Return the (x, y) coordinate for the center point of the cell that contains the specified text.  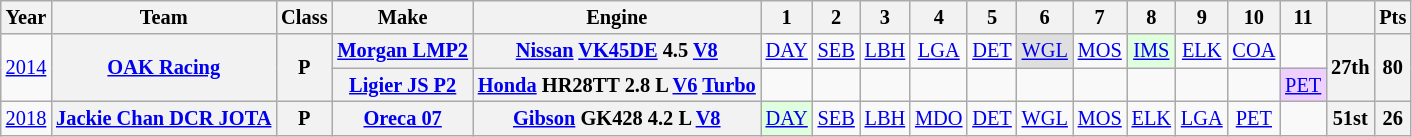
5 (992, 17)
10 (1254, 17)
11 (1303, 17)
Class (304, 17)
80 (1392, 68)
Team (164, 17)
2 (836, 17)
2018 (26, 118)
COA (1254, 51)
Gibson GK428 4.2 L V8 (617, 118)
MDO (938, 118)
9 (1202, 17)
27th (1350, 68)
7 (1100, 17)
26 (1392, 118)
4 (938, 17)
Morgan LMP2 (402, 51)
Make (402, 17)
Oreca 07 (402, 118)
OAK Racing (164, 68)
IMS (1152, 51)
Pts (1392, 17)
6 (1045, 17)
Engine (617, 17)
Honda HR28TT 2.8 L V6 Turbo (617, 85)
8 (1152, 17)
1 (787, 17)
3 (885, 17)
Ligier JS P2 (402, 85)
2014 (26, 68)
Jackie Chan DCR JOTA (164, 118)
Year (26, 17)
Nissan VK45DE 4.5 V8 (617, 51)
51st (1350, 118)
